Locate the cell with the specified text and output its [X, Y] center coordinate. 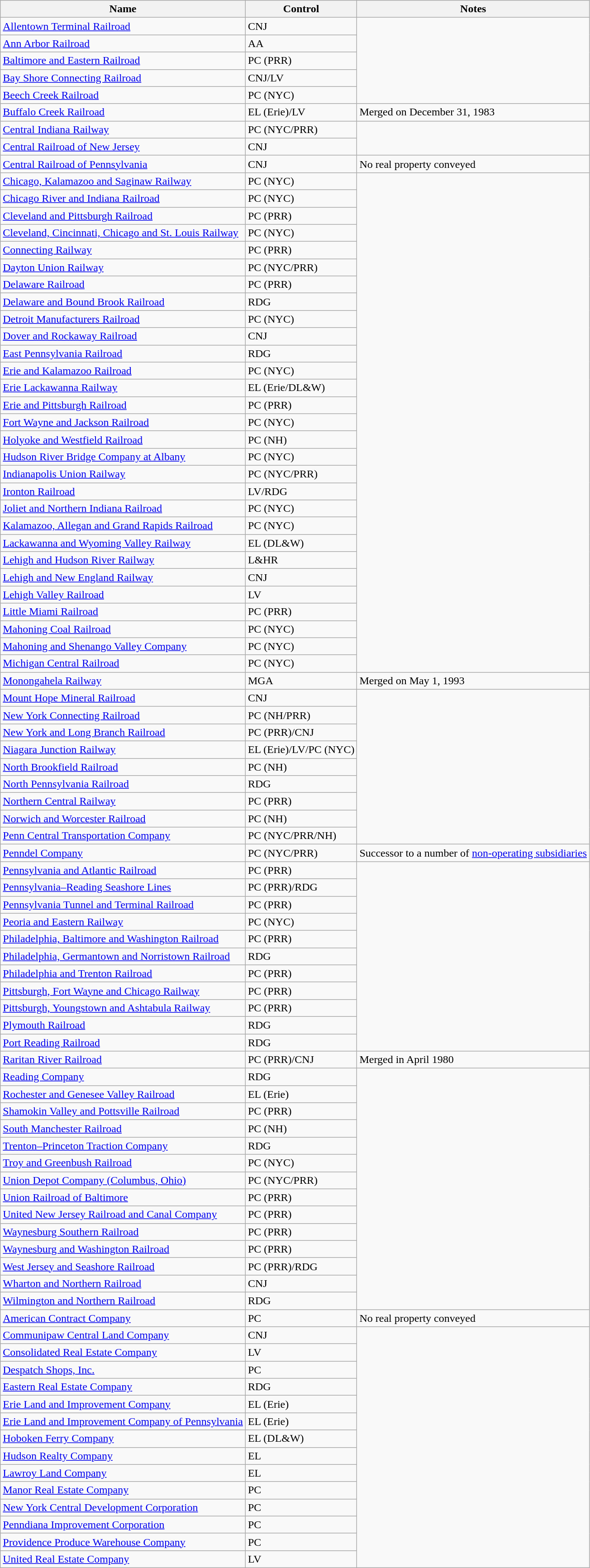
North Pennsylvania Railroad [123, 784]
Connecting Railway [123, 250]
Allentown Terminal Railroad [123, 26]
Lawroy Land Company [123, 1473]
Merged in April 1980 [473, 1060]
Lehigh and Hudson River Railway [123, 560]
Delaware Railroad [123, 285]
Hudson River Bridge Company at Albany [123, 457]
Union Railroad of Baltimore [123, 1197]
Indianapolis Union Railway [123, 474]
South Manchester Railroad [123, 1129]
Pittsburgh, Youngstown and Ashtabula Railway [123, 1008]
West Jersey and Seashore Railroad [123, 1266]
Merged on December 31, 1983 [473, 112]
Pittsburgh, Fort Wayne and Chicago Railway [123, 991]
Fort Wayne and Jackson Railroad [123, 422]
Name [123, 9]
Merged on May 1, 1993 [473, 681]
Erie Land and Improvement Company of Pennsylvania [123, 1421]
Monongahela Railway [123, 681]
PC (NH/PRR) [301, 715]
Trenton–Princeton Traction Company [123, 1146]
Union Depot Company (Columbus, Ohio) [123, 1180]
AA [301, 43]
Hoboken Ferry Company [123, 1439]
Lackawanna and Wyoming Valley Railway [123, 543]
United Real Estate Company [123, 1559]
Troy and Greenbush Railroad [123, 1163]
Baltimore and Eastern Railroad [123, 61]
Pennsylvania Tunnel and Terminal Railroad [123, 905]
Lehigh and New England Railway [123, 577]
EL (Erie/DL&W) [301, 388]
L&HR [301, 560]
Cleveland, Cincinnati, Chicago and St. Louis Railway [123, 233]
Reading Company [123, 1077]
Manor Real Estate Company [123, 1490]
New York and Long Branch Railroad [123, 732]
Waynesburg and Washington Railroad [123, 1249]
Holyoke and Westfield Railroad [123, 439]
Norwich and Worcester Railroad [123, 819]
Philadelphia, Germantown and Norristown Railroad [123, 956]
Kalamazoo, Allegan and Grand Rapids Railroad [123, 526]
Philadelphia and Trenton Railroad [123, 973]
Buffalo Creek Railroad [123, 112]
Rochester and Genesee Valley Railroad [123, 1094]
Dayton Union Railway [123, 267]
Central Railroad of New Jersey [123, 147]
Ironton Railroad [123, 491]
Cleveland and Pittsburgh Railroad [123, 216]
Pennsylvania–Reading Seashore Lines [123, 887]
Mahoning and Shenango Valley Company [123, 646]
Pennsylvania and Atlantic Railroad [123, 870]
Chicago River and Indiana Railroad [123, 198]
Successor to a number of non-operating subsidiaries [473, 853]
Dover and Rockaway Railroad [123, 336]
Central Indiana Railway [123, 129]
Erie Lackawanna Railway [123, 388]
CNJ/LV [301, 78]
Penn Central Transportation Company [123, 836]
Port Reading Railroad [123, 1042]
Joliet and Northern Indiana Railroad [123, 509]
Wilmington and Northern Railroad [123, 1301]
Central Railroad of Pennsylvania [123, 164]
EL (Erie)/LV/PC (NYC) [301, 749]
Shamokin Valley and Pottsville Railroad [123, 1111]
Control [301, 9]
Bay Shore Connecting Railroad [123, 78]
Peoria and Eastern Railway [123, 922]
Philadelphia, Baltimore and Washington Railroad [123, 939]
East Pennsylvania Railroad [123, 353]
Penndiana Improvement Corporation [123, 1525]
North Brookfield Railroad [123, 767]
Despatch Shops, Inc. [123, 1370]
Eastern Real Estate Company [123, 1387]
Wharton and Northern Railroad [123, 1283]
Detroit Manufacturers Railroad [123, 319]
Lehigh Valley Railroad [123, 595]
New York Central Development Corporation [123, 1507]
Waynesburg Southern Railroad [123, 1232]
Communipaw Central Land Company [123, 1335]
Northern Central Railway [123, 801]
Niagara Junction Railway [123, 749]
Mahoning Coal Railroad [123, 629]
Penndel Company [123, 853]
MGA [301, 681]
Erie Land and Improvement Company [123, 1404]
Consolidated Real Estate Company [123, 1353]
New York Connecting Railroad [123, 715]
Raritan River Railroad [123, 1060]
Notes [473, 9]
Chicago, Kalamazoo and Saginaw Railway [123, 181]
Hudson Realty Company [123, 1456]
Mount Hope Mineral Railroad [123, 698]
EL (Erie)/LV [301, 112]
LV/RDG [301, 491]
Ann Arbor Railroad [123, 43]
Michigan Central Railroad [123, 663]
Delaware and Bound Brook Railroad [123, 302]
Beech Creek Railroad [123, 95]
Providence Produce Warehouse Company [123, 1542]
United New Jersey Railroad and Canal Company [123, 1215]
Erie and Kalamazoo Railroad [123, 371]
Erie and Pittsburgh Railroad [123, 405]
Little Miami Railroad [123, 612]
Plymouth Railroad [123, 1025]
PC (NYC/PRR/NH) [301, 836]
American Contract Company [123, 1318]
